Search for the cell housing the specified text and yield its [x, y] center coordinate. 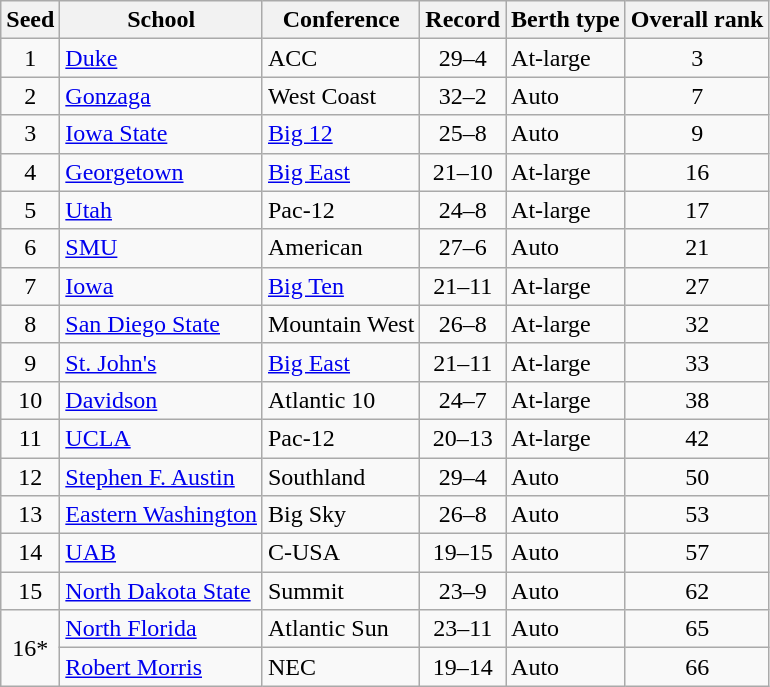
10 [30, 400]
UAB [162, 553]
53 [697, 515]
Georgetown [162, 172]
19–14 [463, 667]
57 [697, 553]
66 [697, 667]
Davidson [162, 400]
17 [697, 210]
NEC [340, 667]
13 [30, 515]
20–13 [463, 438]
38 [697, 400]
Record [463, 20]
SMU [162, 248]
12 [30, 477]
32–2 [463, 96]
16 [697, 172]
16* [30, 648]
21 [697, 248]
C-USA [340, 553]
27 [697, 286]
Utah [162, 210]
25–8 [463, 134]
Robert Morris [162, 667]
Seed [30, 20]
Summit [340, 591]
Duke [162, 58]
Big 12 [340, 134]
19–15 [463, 553]
UCLA [162, 438]
33 [697, 362]
Atlantic Sun [340, 629]
Big Sky [340, 515]
School [162, 20]
San Diego State [162, 324]
11 [30, 438]
50 [697, 477]
6 [30, 248]
Atlantic 10 [340, 400]
4 [30, 172]
American [340, 248]
2 [30, 96]
Conference [340, 20]
Big Ten [340, 286]
Stephen F. Austin [162, 477]
8 [30, 324]
27–6 [463, 248]
Southland [340, 477]
North Dakota State [162, 591]
23–11 [463, 629]
ACC [340, 58]
St. John's [162, 362]
32 [697, 324]
North Florida [162, 629]
62 [697, 591]
42 [697, 438]
24–7 [463, 400]
Eastern Washington [162, 515]
Gonzaga [162, 96]
24–8 [463, 210]
14 [30, 553]
Berth type [566, 20]
15 [30, 591]
West Coast [340, 96]
1 [30, 58]
Iowa [162, 286]
65 [697, 629]
21–10 [463, 172]
Mountain West [340, 324]
Iowa State [162, 134]
23–9 [463, 591]
5 [30, 210]
Overall rank [697, 20]
